Pinpoint the cell where the given text exists, returning its [x, y] midpoint coordinate. 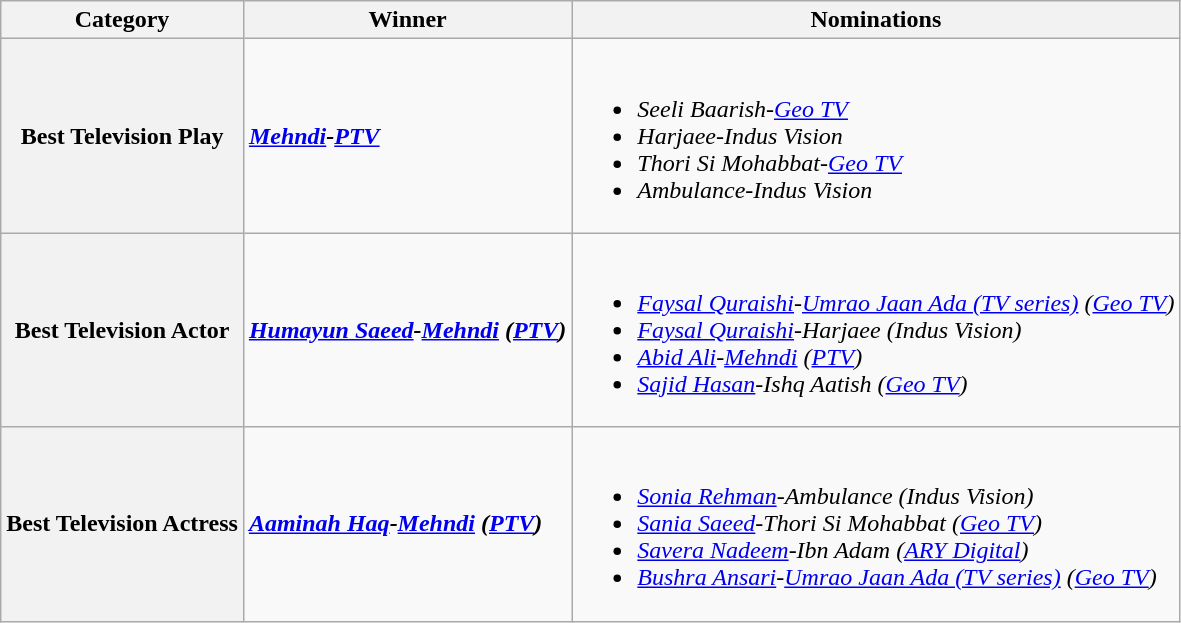
Aaminah Haq-Mehndi (PTV) [407, 524]
Seeli Baarish-Geo TVHarjaee-Indus VisionThori Si Mohabbat-Geo TVAmbulance-Indus Vision [876, 136]
Best Television Actor [122, 330]
Humayun Saeed-Mehndi (PTV) [407, 330]
Category [122, 20]
Best Television Actress [122, 524]
Faysal Quraishi-Umrao Jaan Ada (TV series) (Geo TV)Faysal Quraishi-Harjaee (Indus Vision)Abid Ali-Mehndi (PTV)Sajid Hasan-Ishq Aatish (Geo TV) [876, 330]
Nominations [876, 20]
Best Television Play [122, 136]
Winner [407, 20]
Mehndi-PTV [407, 136]
